Provide the [X, Y] coordinate of the cell's center where the given text is located.  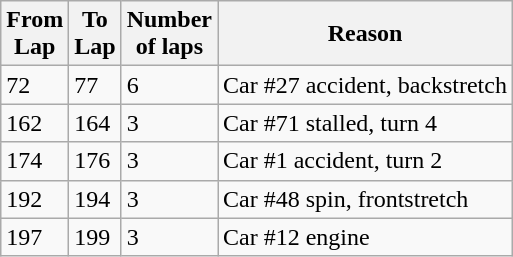
Car #71 stalled, turn 4 [366, 123]
77 [95, 85]
199 [95, 237]
192 [35, 199]
Car #48 spin, frontstretch [366, 199]
Car #27 accident, backstretch [366, 85]
197 [35, 237]
Car #12 engine [366, 237]
174 [35, 161]
Numberof laps [169, 34]
162 [35, 123]
194 [95, 199]
72 [35, 85]
Car #1 accident, turn 2 [366, 161]
Reason [366, 34]
176 [95, 161]
FromLap [35, 34]
6 [169, 85]
164 [95, 123]
ToLap [95, 34]
